Extract the (X, Y) coordinate from the center of the cell holding the provided text.  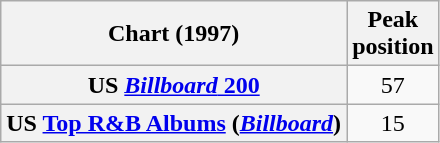
US Billboard 200 (174, 85)
57 (393, 85)
US Top R&B Albums (Billboard) (174, 123)
Peakposition (393, 34)
15 (393, 123)
Chart (1997) (174, 34)
